Return the (x, y) coordinate for the center point of the cell that contains the specified text.  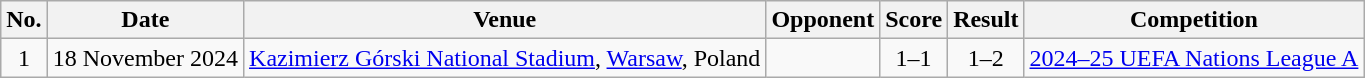
1–1 (914, 58)
Competition (1194, 20)
Score (914, 20)
No. (24, 20)
18 November 2024 (145, 58)
Venue (505, 20)
1 (24, 58)
2024–25 UEFA Nations League A (1194, 58)
Result (986, 20)
Opponent (823, 20)
Kazimierz Górski National Stadium, Warsaw, Poland (505, 58)
1–2 (986, 58)
Date (145, 20)
